Determine the [x, y] coordinate at the center of the cell enclosing the given text.  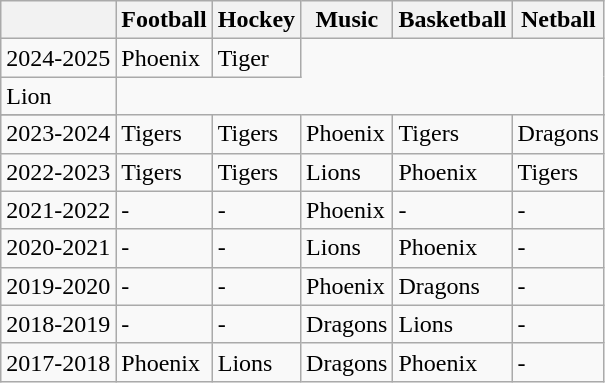
Hockey [256, 20]
2021-2022 [58, 210]
Netball [558, 20]
Music [347, 20]
Tiger [256, 58]
2017-2018 [58, 362]
2022-2023 [58, 172]
2020-2021 [58, 248]
2024-2025 [58, 58]
Football [164, 20]
Basketball [452, 20]
Lion [58, 96]
2019-2020 [58, 286]
2018-2019 [58, 324]
2023-2024 [58, 134]
